Scan for the cell matching the given text and deliver its [x, y] coordinate at center. 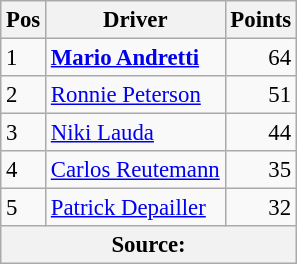
Pos [24, 20]
Mario Andretti [136, 58]
64 [260, 58]
3 [24, 133]
4 [24, 170]
Driver [136, 20]
Source: [149, 245]
35 [260, 170]
5 [24, 208]
32 [260, 208]
Carlos Reutemann [136, 170]
1 [24, 58]
Points [260, 20]
44 [260, 133]
Patrick Depailler [136, 208]
51 [260, 95]
Ronnie Peterson [136, 95]
Niki Lauda [136, 133]
2 [24, 95]
